Locate the cell with the specified text and output its (x, y) center coordinate. 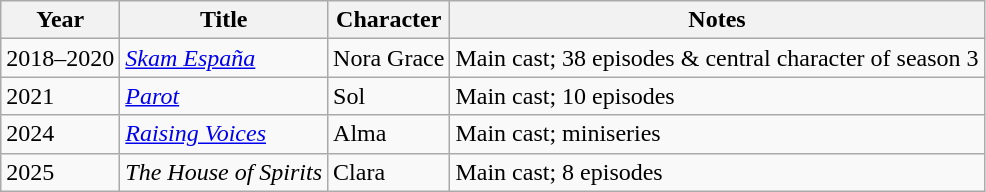
2025 (60, 172)
Notes (717, 20)
Main cast; 8 episodes (717, 172)
Skam España (224, 58)
Main cast; miniseries (717, 134)
Nora Grace (389, 58)
2018–2020 (60, 58)
Main cast; 10 episodes (717, 96)
Main cast; 38 episodes & central character of season 3 (717, 58)
Raising Voices (224, 134)
Alma (389, 134)
The House of Spirits (224, 172)
Clara (389, 172)
Sol (389, 96)
2021 (60, 96)
Title (224, 20)
Parot (224, 96)
Year (60, 20)
Character (389, 20)
2024 (60, 134)
